Locate the cell with the specified text and output its [x, y] center coordinate. 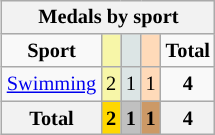
Sport [52, 51]
Medals by sport [108, 17]
Swimming [52, 84]
